Locate the cell with the specified text and output its [X, Y] center coordinate. 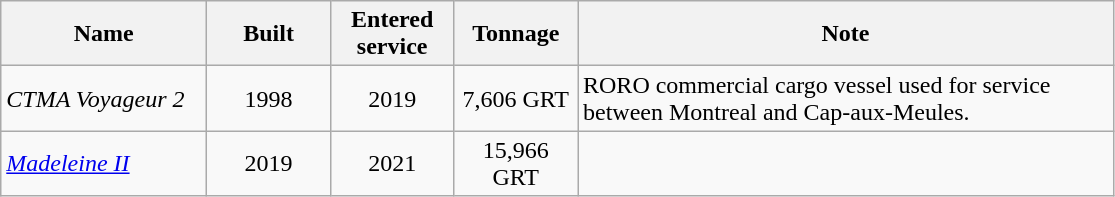
Name [104, 34]
7,606 GRT [516, 98]
15,966 GRT [516, 164]
2021 [392, 164]
Note [846, 34]
1998 [269, 98]
Madeleine II [104, 164]
Entered service [392, 34]
Built [269, 34]
RORO commercial cargo vessel used for service between Montreal and Cap-aux-Meules. [846, 98]
Tonnage [516, 34]
CTMA Voyageur 2 [104, 98]
